Determine the (X, Y) coordinate at the center of the cell enclosing the given text.  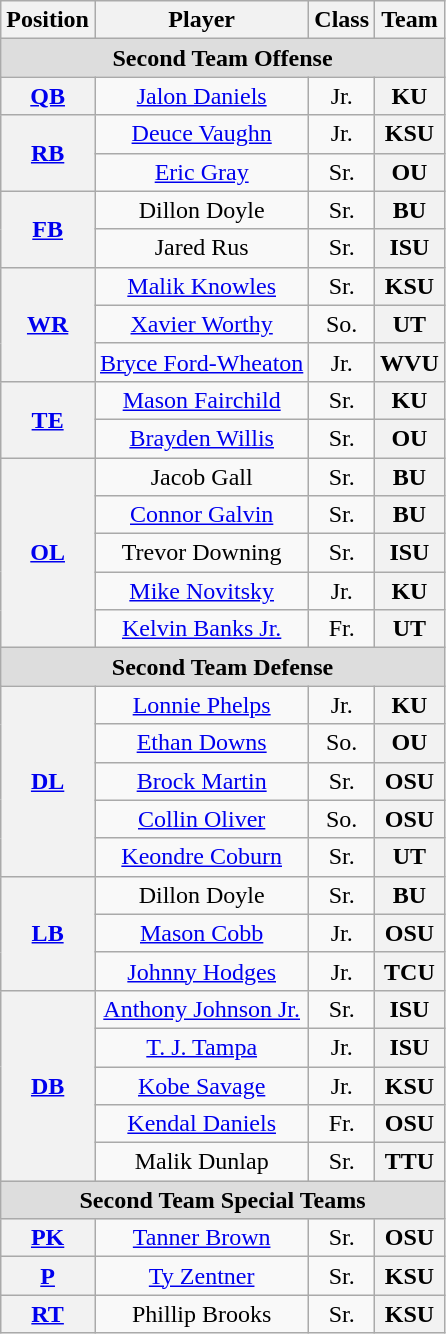
Mike Novitsky (201, 591)
Team (410, 20)
WVU (410, 362)
Kobe Savage (201, 1085)
OL (48, 553)
DL (48, 781)
RT (48, 1314)
Class (342, 20)
Tanner Brown (201, 1238)
Second Team Defense (223, 667)
Eric Gray (201, 172)
Anthony Johnson Jr. (201, 1009)
QB (48, 96)
T. J. Tampa (201, 1047)
Second Team Offense (223, 58)
Malik Dunlap (201, 1162)
Malik Knowles (201, 286)
Second Team Special Teams (223, 1200)
WR (48, 324)
FB (48, 229)
Jacob Gall (201, 477)
Keondre Coburn (201, 857)
Lonnie Phelps (201, 705)
Kelvin Banks Jr. (201, 629)
Phillip Brooks (201, 1314)
RB (48, 153)
PK (48, 1238)
Xavier Worthy (201, 324)
Bryce Ford-Wheaton (201, 362)
P (48, 1276)
TTU (410, 1162)
Collin Oliver (201, 819)
TE (48, 419)
LB (48, 933)
TCU (410, 971)
Brayden Willis (201, 438)
Kendal Daniels (201, 1124)
Player (201, 20)
Ethan Downs (201, 743)
Johnny Hodges (201, 971)
Mason Cobb (201, 933)
Trevor Downing (201, 553)
Mason Fairchild (201, 400)
Deuce Vaughn (201, 134)
Connor Galvin (201, 515)
Ty Zentner (201, 1276)
DB (48, 1085)
Position (48, 20)
Jared Rus (201, 248)
Jalon Daniels (201, 96)
Brock Martin (201, 781)
